For the text-containing cell, return its midpoint in [x, y] coordinate format. 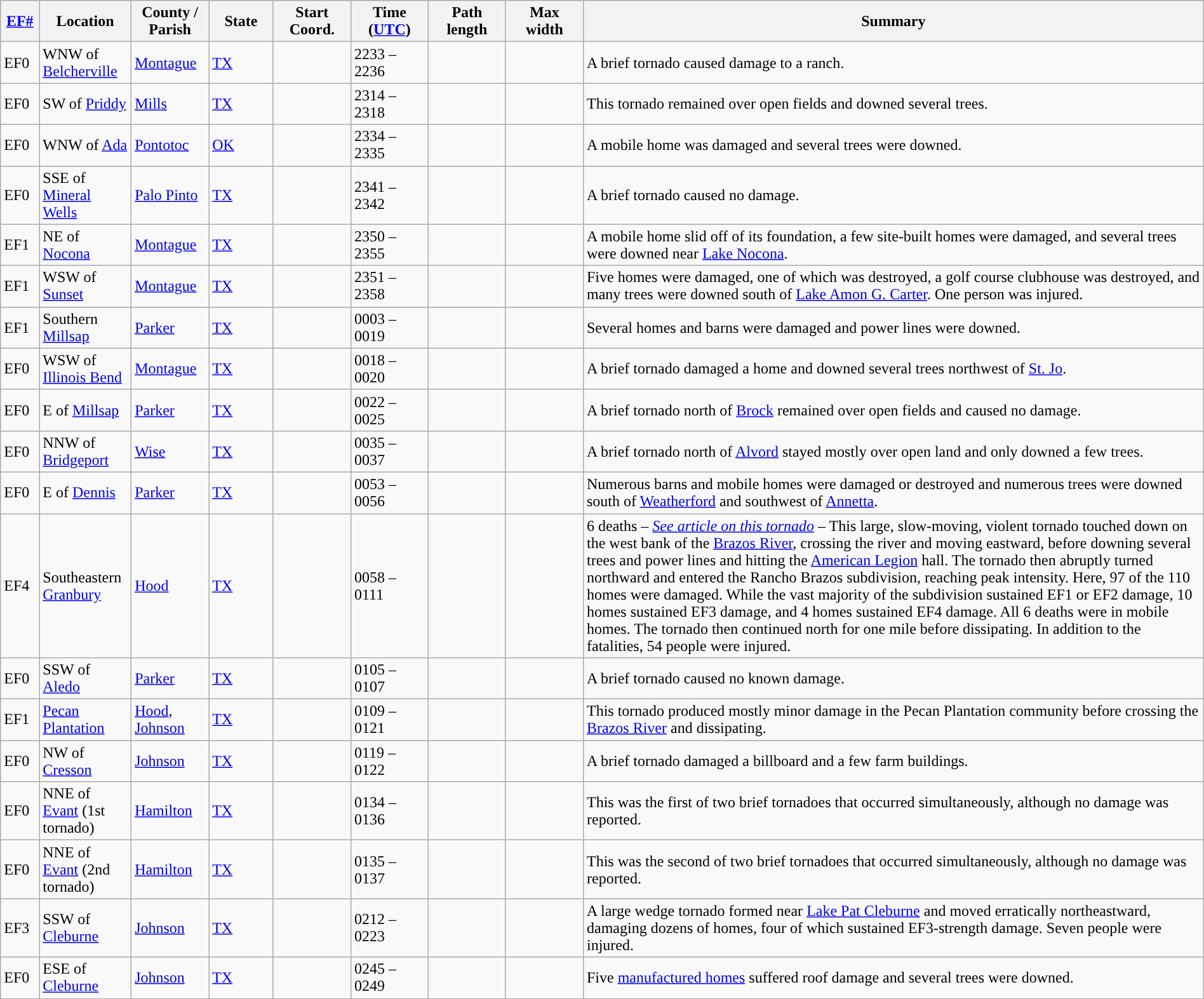
This tornado produced mostly minor damage in the Pecan Plantation community before crossing the Brazos River and dissipating. [893, 720]
0212 – 0223 [389, 928]
EF4 [20, 586]
0003 – 0019 [389, 328]
A brief tornado caused no known damage. [893, 678]
Path length [467, 22]
0105 – 0107 [389, 678]
2350 – 2355 [389, 245]
2341 – 2342 [389, 195]
SSE of Mineral Wells [85, 195]
NNW of Bridgeport [85, 451]
OK [241, 145]
A mobile home was damaged and several trees were downed. [893, 145]
WSW of Sunset [85, 286]
A brief tornado caused no damage. [893, 195]
A brief tornado caused damage to a ranch. [893, 62]
EF3 [20, 928]
Palo Pinto [170, 195]
0245 – 0249 [389, 978]
Numerous barns and mobile homes were damaged or destroyed and numerous trees were downed south of Weatherford and southwest of Annetta. [893, 493]
NNE of Evant (1st tornado) [85, 811]
SW of Priddy [85, 104]
ESE of Cleburne [85, 978]
0022 – 0025 [389, 410]
This tornado remained over open fields and downed several trees. [893, 104]
This was the first of two brief tornadoes that occurred simultaneously, although no damage was reported. [893, 811]
0058 – 0111 [389, 586]
WNW of Ada [85, 145]
Hood, Johnson [170, 720]
0135 – 0137 [389, 869]
Mills [170, 104]
2334 – 2335 [389, 145]
County / Parish [170, 22]
Five manufactured homes suffered roof damage and several trees were downed. [893, 978]
SSW of Cleburne [85, 928]
0119 – 0122 [389, 761]
2314 – 2318 [389, 104]
SSW of Aledo [85, 678]
A mobile home slid off of its foundation, a few site-built homes were damaged, and several trees were downed near Lake Nocona. [893, 245]
EF# [20, 22]
0053 – 0056 [389, 493]
0134 – 0136 [389, 811]
Start Coord. [312, 22]
State [241, 22]
E of Millsap [85, 410]
0035 – 0037 [389, 451]
Pecan Plantation [85, 720]
A brief tornado damaged a billboard and a few farm buildings. [893, 761]
Southern Millsap [85, 328]
Max width [544, 22]
A brief tornado north of Brock remained over open fields and caused no damage. [893, 410]
2233 – 2236 [389, 62]
2351 – 2358 [389, 286]
WSW of Illinois Bend [85, 368]
Wise [170, 451]
A brief tornado damaged a home and downed several trees northwest of St. Jo. [893, 368]
0018 – 0020 [389, 368]
Location [85, 22]
NW of Cresson [85, 761]
Several homes and barns were damaged and power lines were downed. [893, 328]
This was the second of two brief tornadoes that occurred simultaneously, although no damage was reported. [893, 869]
A brief tornado north of Alvord stayed mostly over open land and only downed a few trees. [893, 451]
WNW of Belcherville [85, 62]
NNE of Evant (2nd tornado) [85, 869]
Time (UTC) [389, 22]
E of Dennis [85, 493]
Southeastern Granbury [85, 586]
Hood [170, 586]
Pontotoc [170, 145]
NE of Nocona [85, 245]
Summary [893, 22]
0109 – 0121 [389, 720]
